Detect which cell encompasses the target text, then output its [X, Y] center coordinate. 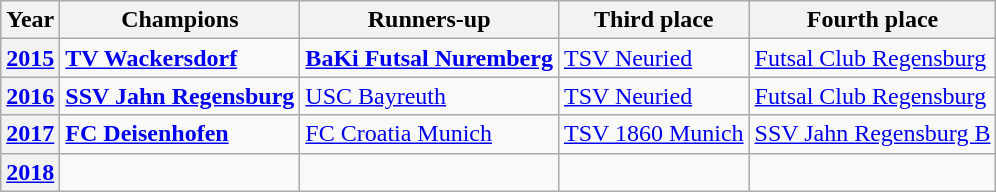
FC Croatia Munich [430, 134]
Runners-up [430, 20]
2017 [30, 134]
SSV Jahn Regensburg [180, 96]
Fourth place [872, 20]
USC Bayreuth [430, 96]
FC Deisenhofen [180, 134]
TSV 1860 Munich [654, 134]
BaKi Futsal Nuremberg [430, 58]
SSV Jahn Regensburg B [872, 134]
Third place [654, 20]
2016 [30, 96]
2018 [30, 172]
Year [30, 20]
TV Wackersdorf [180, 58]
2015 [30, 58]
Champions [180, 20]
